For the text-containing cell, return its midpoint in [x, y] coordinate format. 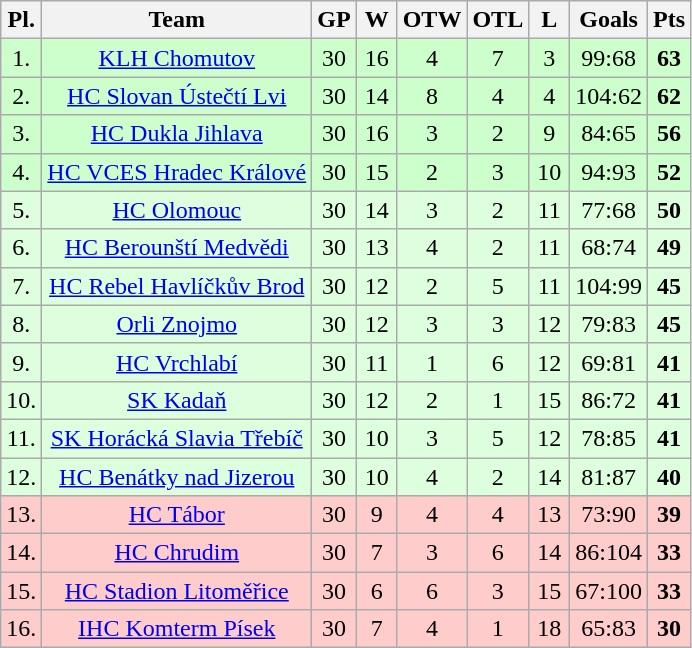
8. [22, 324]
HC Slovan Ústečtí Lvi [177, 96]
HC Stadion Litoměřice [177, 591]
HC Vrchlabí [177, 362]
15. [22, 591]
7. [22, 286]
HC Rebel Havlíčkův Brod [177, 286]
14. [22, 553]
86:72 [609, 400]
65:83 [609, 629]
HC VCES Hradec Králové [177, 172]
HC Dukla Jihlava [177, 134]
SK Kadaň [177, 400]
104:62 [609, 96]
SK Horácká Slavia Třebíč [177, 438]
104:99 [609, 286]
81:87 [609, 477]
18 [550, 629]
L [550, 20]
16. [22, 629]
HC Tábor [177, 515]
IHC Komterm Písek [177, 629]
10. [22, 400]
KLH Chomutov [177, 58]
Team [177, 20]
Orli Znojmo [177, 324]
86:104 [609, 553]
11. [22, 438]
W [376, 20]
HC Berounští Medvědi [177, 248]
49 [668, 248]
3. [22, 134]
GP [334, 20]
69:81 [609, 362]
78:85 [609, 438]
4. [22, 172]
1. [22, 58]
9. [22, 362]
Pts [668, 20]
2. [22, 96]
6. [22, 248]
39 [668, 515]
12. [22, 477]
62 [668, 96]
63 [668, 58]
40 [668, 477]
73:90 [609, 515]
79:83 [609, 324]
Pl. [22, 20]
HC Olomouc [177, 210]
77:68 [609, 210]
68:74 [609, 248]
99:68 [609, 58]
67:100 [609, 591]
50 [668, 210]
HC Benátky nad Jizerou [177, 477]
13. [22, 515]
OTL [498, 20]
HC Chrudim [177, 553]
5. [22, 210]
94:93 [609, 172]
OTW [432, 20]
52 [668, 172]
56 [668, 134]
Goals [609, 20]
8 [432, 96]
84:65 [609, 134]
